Detect which cell encompasses the target text, then output its (X, Y) center coordinate. 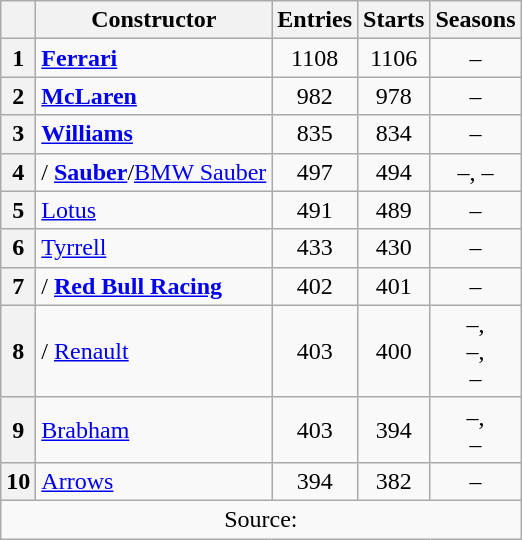
/ Red Bull Racing (154, 286)
400 (394, 351)
Constructor (154, 20)
1106 (394, 58)
Ferrari (154, 58)
Brabham (154, 430)
978 (394, 96)
489 (394, 210)
–,–,– (476, 351)
834 (394, 134)
835 (315, 134)
–,– (476, 430)
Starts (394, 20)
382 (394, 481)
/ Renault (154, 351)
430 (394, 248)
Arrows (154, 481)
5 (18, 210)
1 (18, 58)
494 (394, 172)
2 (18, 96)
982 (315, 96)
9 (18, 430)
6 (18, 248)
10 (18, 481)
8 (18, 351)
1108 (315, 58)
Williams (154, 134)
/ Sauber/BMW Sauber (154, 172)
Seasons (476, 20)
3 (18, 134)
491 (315, 210)
433 (315, 248)
402 (315, 286)
401 (394, 286)
Source: (261, 519)
–, – (476, 172)
McLaren (154, 96)
Lotus (154, 210)
Tyrrell (154, 248)
4 (18, 172)
497 (315, 172)
7 (18, 286)
Entries (315, 20)
